From the cell containing the given text, extract its center point as [X, Y] coordinate. 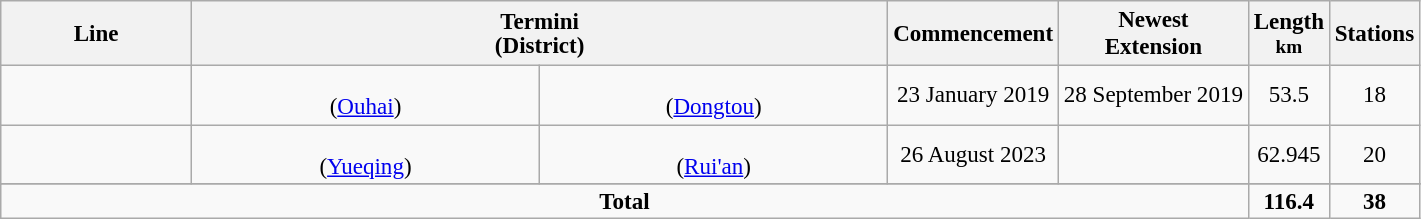
NewestExtension [1153, 34]
Termini(District) [539, 34]
Total [625, 202]
23 January 2019 [974, 96]
20 [1374, 154]
(Ouhai) [365, 96]
Lengthkm [1288, 34]
53.5 [1288, 96]
18 [1374, 96]
28 September 2019 [1153, 96]
Line [96, 34]
26 August 2023 [974, 154]
(Yueqing) [365, 154]
(Dongtou) [714, 96]
62.945 [1288, 154]
116.4 [1288, 202]
38 [1374, 202]
(Rui'an) [714, 154]
Stations [1374, 34]
Commencement [974, 34]
